Determine the [X, Y] coordinate at the center of the cell enclosing the given text.  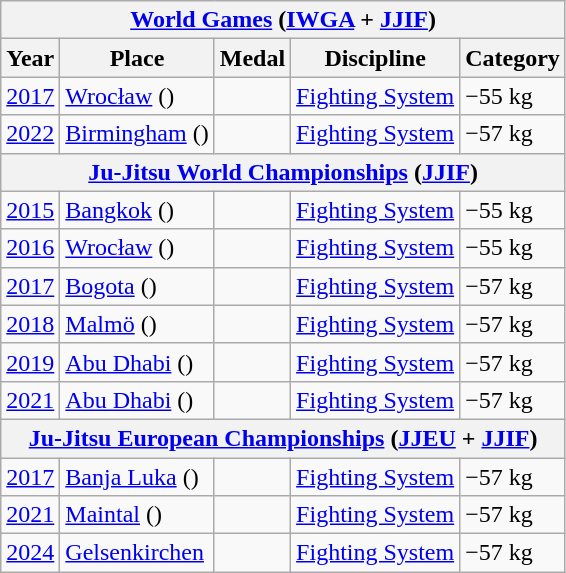
Year [30, 58]
Birmingham () [137, 134]
Ju-Jitsu World Championships (JJIF) [284, 172]
Place [137, 58]
Banja Luka () [137, 477]
2016 [30, 248]
Maintal () [137, 515]
2022 [30, 134]
2024 [30, 553]
Bangkok () [137, 210]
Medal [252, 58]
Discipline [376, 58]
Gelsenkirchen [137, 553]
Bogota () [137, 286]
Ju-Jitsu European Championships (JJEU + JJIF) [284, 438]
2015 [30, 210]
Malmö () [137, 324]
Category [513, 58]
2019 [30, 362]
World Games (IWGA + JJIF) [284, 20]
2018 [30, 324]
